Return [X, Y] of the center of cell containing provided text 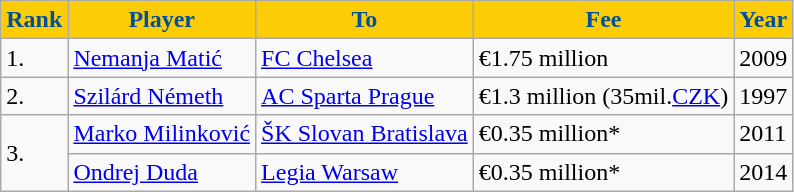
Year [764, 20]
2. [34, 96]
€1.3 million (35mil.CZK) [603, 96]
€1.75 million [603, 58]
3. [34, 153]
AC Sparta Prague [365, 96]
Player [162, 20]
Nemanja Matić [162, 58]
2009 [764, 58]
To [365, 20]
FC Chelsea [365, 58]
ŠK Slovan Bratislava [365, 134]
Ondrej Duda [162, 172]
1997 [764, 96]
Fee [603, 20]
Legia Warsaw [365, 172]
2011 [764, 134]
1. [34, 58]
Marko Milinković [162, 134]
Szilárd Németh [162, 96]
Rank [34, 20]
2014 [764, 172]
